Search for the cell housing the specified text and yield its [x, y] center coordinate. 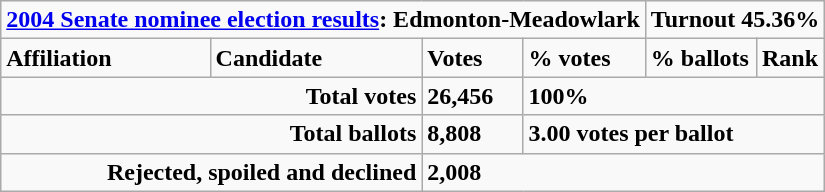
Turnout 45.36% [735, 20]
Rejected, spoiled and declined [212, 172]
Votes [472, 58]
Affiliation [106, 58]
8,808 [472, 134]
% votes [584, 58]
26,456 [472, 96]
100% [674, 96]
2004 Senate nominee election results: Edmonton-Meadowlark [324, 20]
2,008 [624, 172]
Total ballots [212, 134]
Rank [790, 58]
% ballots [700, 58]
Candidate [316, 58]
Total votes [212, 96]
3.00 votes per ballot [674, 134]
